For the text-containing cell, return its midpoint in (x, y) coordinate format. 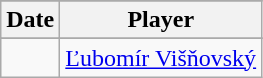
Player (161, 20)
Date (30, 20)
Ľubomír Višňovský (161, 58)
